Return [X, Y] of the center of cell containing provided text 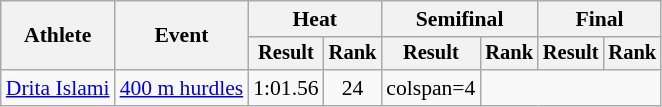
colspan=4 [430, 88]
Heat [314, 19]
Event [182, 36]
400 m hurdles [182, 88]
Semifinal [460, 19]
1:01.56 [286, 88]
24 [353, 88]
Drita Islami [58, 88]
Athlete [58, 36]
Final [600, 19]
